Identify which cell holds the provided text, then report its [x, y] central coordinate. 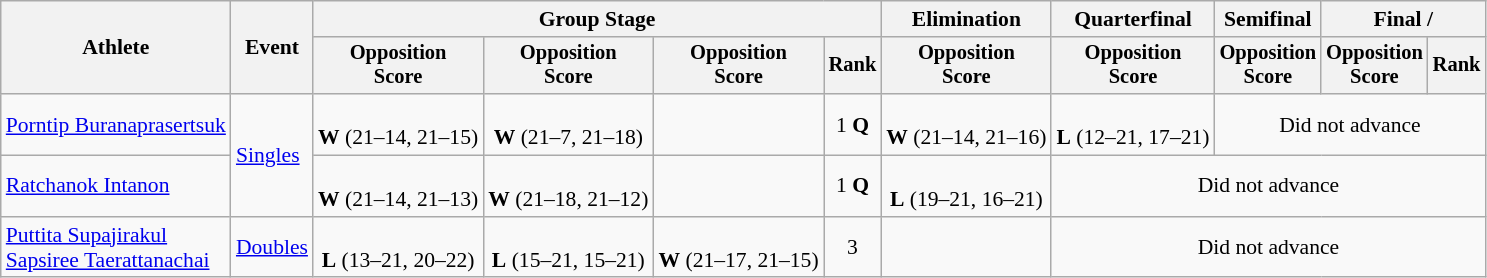
Puttita SupajirakulSapsiree Taerattanachai [116, 248]
Event [272, 48]
Singles [272, 155]
Doubles [272, 248]
Porntip Buranaprasertsuk [116, 124]
Final / [1403, 19]
L (12–21, 17–21) [1132, 124]
W (21–18, 21–12) [568, 186]
W (21–17, 21–15) [738, 248]
Athlete [116, 48]
L (19–21, 16–21) [966, 186]
W (21–14, 21–13) [398, 186]
Group Stage [597, 19]
Elimination [966, 19]
W (21–14, 21–16) [966, 124]
3 [853, 248]
L (13–21, 20–22) [398, 248]
W (21–7, 21–18) [568, 124]
W (21–14, 21–15) [398, 124]
Ratchanok Intanon [116, 186]
L (15–21, 15–21) [568, 248]
Semifinal [1268, 19]
Quarterfinal [1132, 19]
